Detect which cell encompasses the target text, then output its [X, Y] center coordinate. 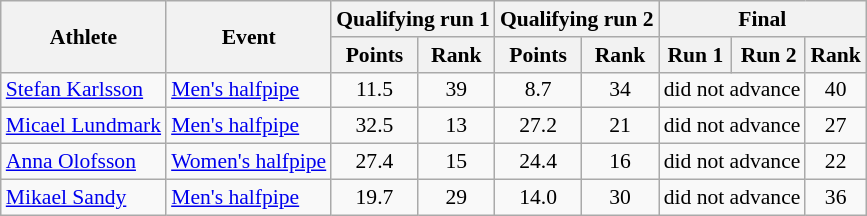
Run 2 [768, 55]
Anna Olofsson [84, 162]
24.4 [538, 162]
27.2 [538, 126]
21 [620, 126]
Micael Lundmark [84, 126]
Event [248, 36]
Run 1 [696, 55]
30 [620, 197]
14.0 [538, 197]
11.5 [374, 90]
8.7 [538, 90]
Women's halfpipe [248, 162]
27 [836, 126]
19.7 [374, 197]
Qualifying run 1 [413, 19]
22 [836, 162]
36 [836, 197]
Stefan Karlsson [84, 90]
16 [620, 162]
39 [456, 90]
40 [836, 90]
Athlete [84, 36]
27.4 [374, 162]
15 [456, 162]
Final [762, 19]
32.5 [374, 126]
29 [456, 197]
34 [620, 90]
Mikael Sandy [84, 197]
Qualifying run 2 [577, 19]
13 [456, 126]
